For the text-containing cell, return its midpoint in [x, y] coordinate format. 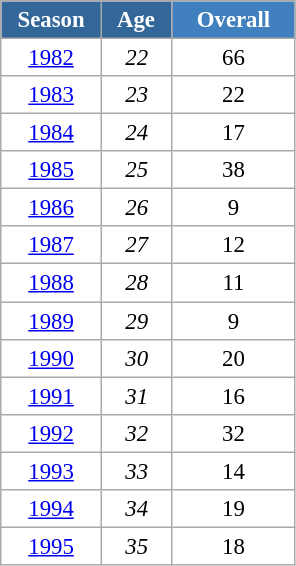
1990 [52, 358]
23 [136, 95]
1994 [52, 509]
1995 [52, 546]
1985 [52, 170]
28 [136, 283]
1983 [52, 95]
Season [52, 20]
24 [136, 133]
1988 [52, 283]
Age [136, 20]
1987 [52, 245]
Overall [234, 20]
1982 [52, 58]
35 [136, 546]
25 [136, 170]
20 [234, 358]
1986 [52, 208]
31 [136, 396]
33 [136, 471]
1991 [52, 396]
27 [136, 245]
1984 [52, 133]
29 [136, 321]
12 [234, 245]
14 [234, 471]
66 [234, 58]
17 [234, 133]
30 [136, 358]
1989 [52, 321]
1992 [52, 433]
26 [136, 208]
16 [234, 396]
19 [234, 509]
18 [234, 546]
1993 [52, 471]
38 [234, 170]
11 [234, 283]
34 [136, 509]
